Output the [x, y] coordinate of the center of the cell containing the given text.  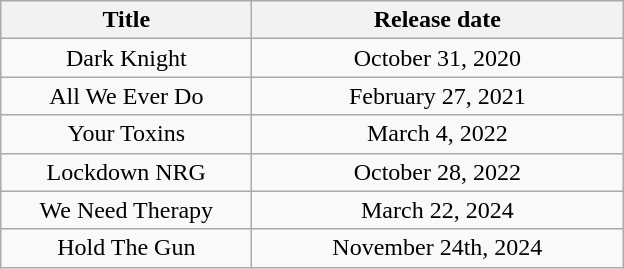
November 24th, 2024 [438, 248]
Title [126, 20]
March 4, 2022 [438, 134]
All We Ever Do [126, 96]
March 22, 2024 [438, 210]
Lockdown NRG [126, 172]
Hold The Gun [126, 248]
October 31, 2020 [438, 58]
October 28, 2022 [438, 172]
We Need Therapy [126, 210]
Your Toxins [126, 134]
February 27, 2021 [438, 96]
Release date [438, 20]
Dark Knight [126, 58]
